Return the (X, Y) coordinate for the center point of the cell that contains the specified text.  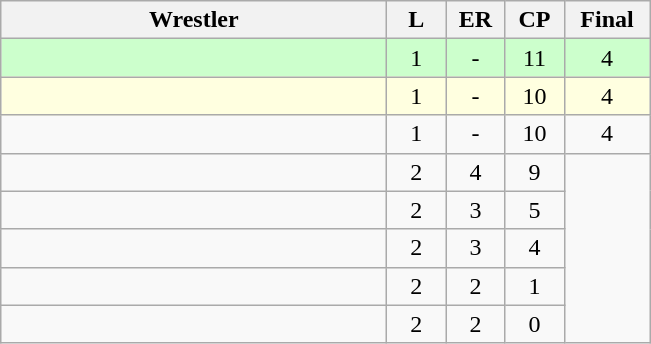
Wrestler (194, 20)
ER (476, 20)
9 (534, 172)
CP (534, 20)
0 (534, 324)
Final (607, 20)
11 (534, 58)
5 (534, 210)
L (416, 20)
